Search for the cell housing the specified text and yield its [x, y] center coordinate. 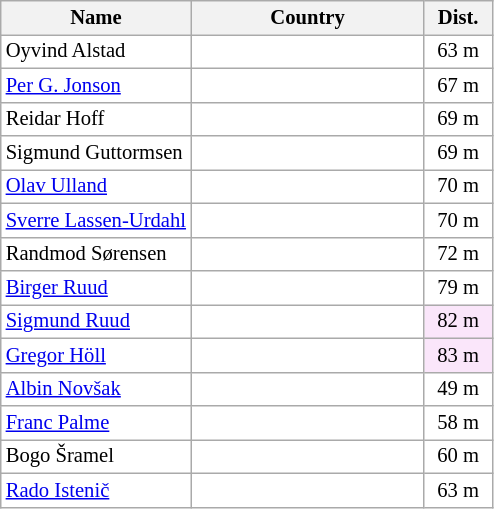
Bogo Šramel [96, 456]
Rado Istenič [96, 490]
83 m [458, 355]
Albin Novšak [96, 389]
67 m [458, 85]
Dist. [458, 17]
Oyvind Alstad [96, 51]
Franc Palme [96, 423]
Sigmund Ruud [96, 321]
Per G. Jonson [96, 85]
Olav Ulland [96, 186]
Randmod Sørensen [96, 254]
49 m [458, 389]
Sverre Lassen-Urdahl [96, 220]
60 m [458, 456]
Gregor Höll [96, 355]
79 m [458, 287]
82 m [458, 321]
Birger Ruud [96, 287]
72 m [458, 254]
Country [308, 17]
58 m [458, 423]
Reidar Hoff [96, 119]
Sigmund Guttormsen [96, 153]
Name [96, 17]
